From the cell containing the given text, extract its center point as [X, Y] coordinate. 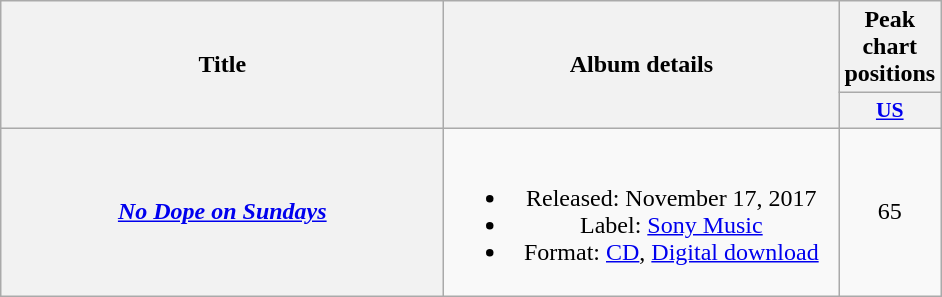
Album details [642, 65]
No Dope on Sundays [222, 212]
US [890, 111]
65 [890, 212]
Peak chart positions [890, 47]
Released: November 17, 2017Label: Sony MusicFormat: CD, Digital download [642, 212]
Title [222, 65]
